Determine the [X, Y] coordinate at the center of the cell enclosing the given text.  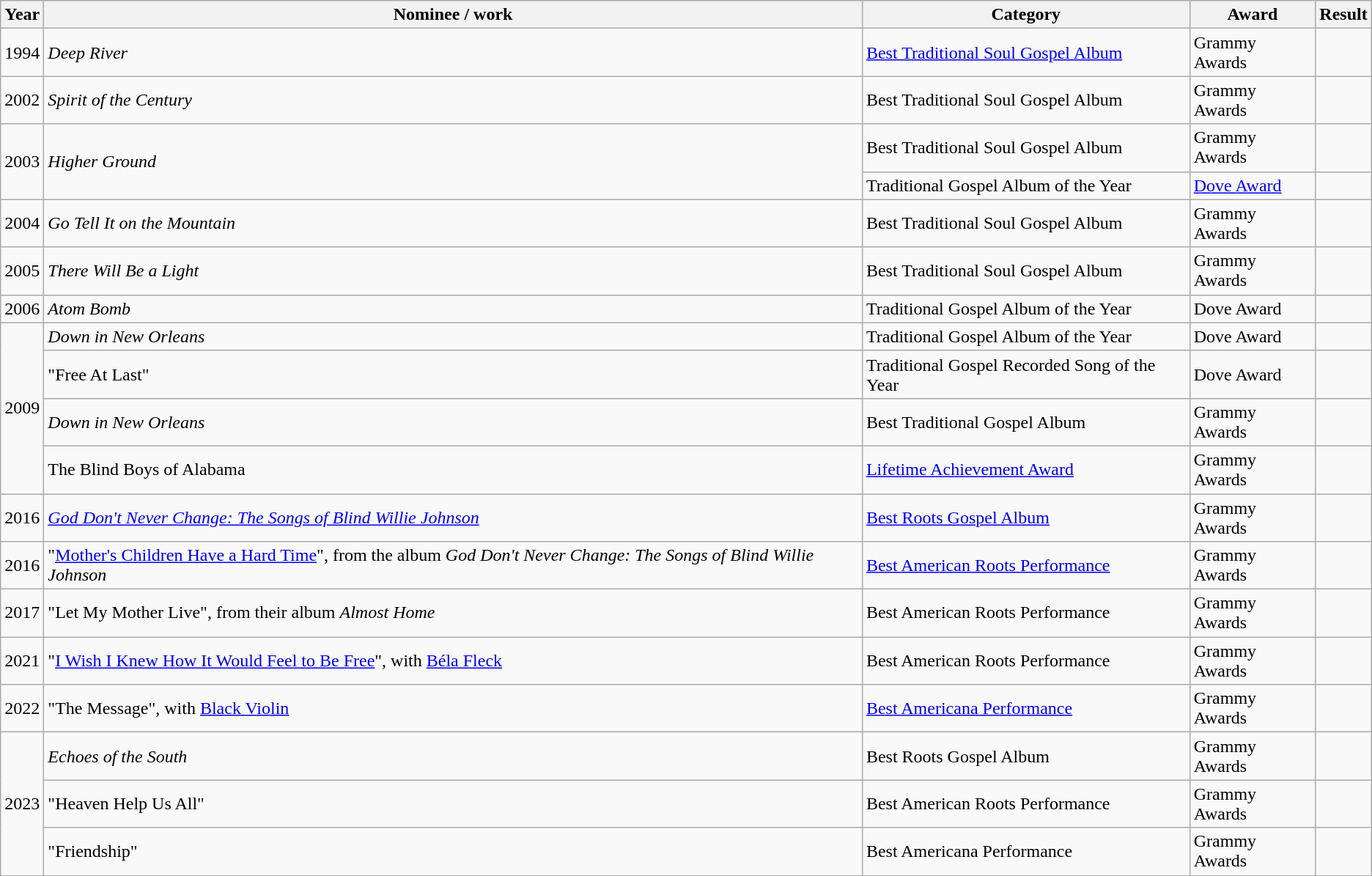
"Let My Mother Live", from their album Almost Home [453, 613]
The Blind Boys of Alabama [453, 469]
Year [22, 15]
Nominee / work [453, 15]
Result [1343, 15]
Traditional Gospel Recorded Song of the Year [1026, 374]
2003 [22, 161]
Deep River [453, 53]
2017 [22, 613]
"The Message", with Black Violin [453, 708]
2006 [22, 309]
2002 [22, 100]
God Don't Never Change: The Songs of Blind Willie Johnson [453, 518]
2021 [22, 661]
Best Traditional Gospel Album [1026, 422]
Go Tell It on the Mountain [453, 223]
"Friendship" [453, 852]
2004 [22, 223]
2005 [22, 271]
"Heaven Help Us All" [453, 803]
Lifetime Achievement Award [1026, 469]
"I Wish I Knew How It Would Feel to Be Free", with Béla Fleck [453, 661]
Spirit of the Century [453, 100]
Higher Ground [453, 161]
Award [1253, 15]
1994 [22, 53]
Atom Bomb [453, 309]
There Will Be a Light [453, 271]
"Free At Last" [453, 374]
2009 [22, 408]
"Mother's Children Have a Hard Time", from the album God Don't Never Change: The Songs of Blind Willie Johnson [453, 566]
Category [1026, 15]
Echoes of the South [453, 757]
2023 [22, 803]
2022 [22, 708]
